From the cell containing the given text, extract its center point as [x, y] coordinate. 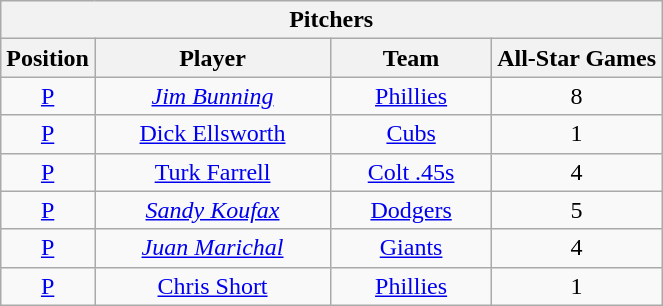
Player [212, 58]
8 [577, 96]
Team [412, 58]
All-Star Games [577, 58]
Position [48, 58]
Chris Short [212, 286]
Jim Bunning [212, 96]
5 [577, 210]
Pitchers [332, 20]
Dick Ellsworth [212, 134]
Dodgers [412, 210]
Cubs [412, 134]
Turk Farrell [212, 172]
Sandy Koufax [212, 210]
Colt .45s [412, 172]
Giants [412, 248]
Juan Marichal [212, 248]
